Extract the (x, y) coordinate from the center of the cell holding the provided text.  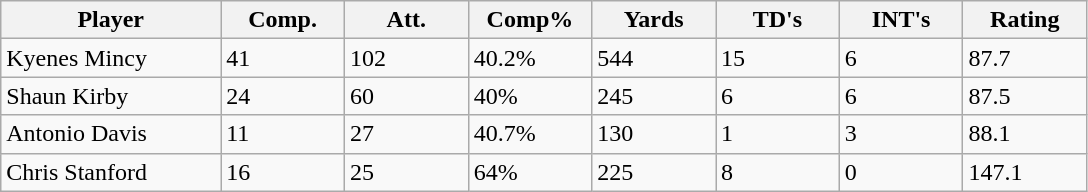
41 (283, 58)
544 (654, 58)
245 (654, 96)
Chris Stanford (111, 172)
1 (778, 134)
Comp. (283, 20)
15 (778, 58)
8 (778, 172)
25 (406, 172)
Player (111, 20)
16 (283, 172)
Comp% (530, 20)
88.1 (1025, 134)
225 (654, 172)
Rating (1025, 20)
3 (901, 134)
40% (530, 96)
TD's (778, 20)
Shaun Kirby (111, 96)
40.2% (530, 58)
64% (530, 172)
87.5 (1025, 96)
130 (654, 134)
Kyenes Mincy (111, 58)
Yards (654, 20)
24 (283, 96)
40.7% (530, 134)
27 (406, 134)
102 (406, 58)
Att. (406, 20)
60 (406, 96)
0 (901, 172)
INT's (901, 20)
147.1 (1025, 172)
Antonio Davis (111, 134)
11 (283, 134)
87.7 (1025, 58)
